Find where the given text appears and provide that cell's center as (x, y) coordinate. 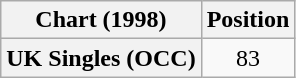
83 (248, 58)
Position (248, 20)
UK Singles (OCC) (101, 58)
Chart (1998) (101, 20)
